Output the (x, y) coordinate of the center of the cell containing the given text.  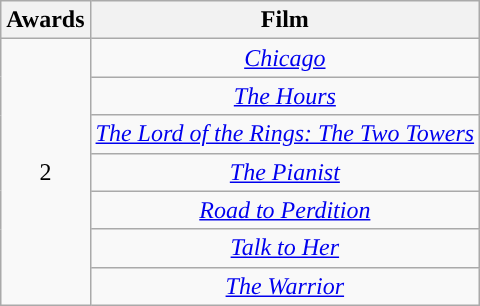
Film (285, 20)
The Hours (285, 96)
Talk to Her (285, 248)
The Lord of the Rings: The Two Towers (285, 134)
Awards (46, 20)
2 (46, 172)
The Warrior (285, 286)
The Pianist (285, 172)
Road to Perdition (285, 210)
Chicago (285, 58)
